Provide the [X, Y] coordinate of the cell's center where the given text is located.  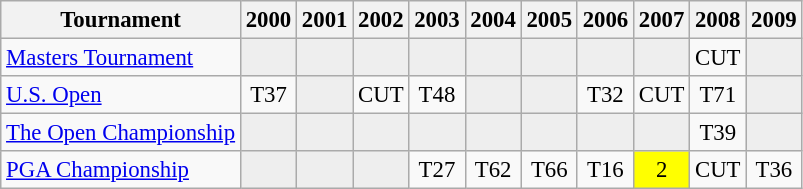
Masters Tournament [121, 58]
T32 [605, 95]
T27 [437, 170]
U.S. Open [121, 95]
T48 [437, 95]
2005 [549, 20]
2007 [661, 20]
2000 [268, 20]
T37 [268, 95]
2008 [718, 20]
2006 [605, 20]
2001 [325, 20]
Tournament [121, 20]
T71 [718, 95]
T16 [605, 170]
2 [661, 170]
T62 [493, 170]
T39 [718, 133]
2002 [381, 20]
PGA Championship [121, 170]
2004 [493, 20]
The Open Championship [121, 133]
2009 [774, 20]
T36 [774, 170]
2003 [437, 20]
T66 [549, 170]
